Return [x, y] of the center of cell containing provided text 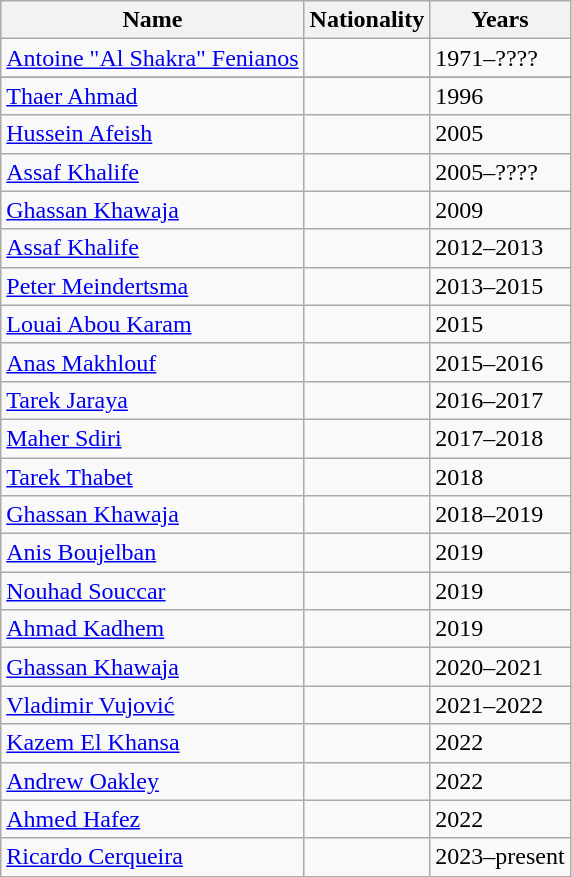
Kazem El Khansa [152, 743]
Antoine "Al Shakra" Fenianos [152, 58]
2017–2018 [500, 438]
Name [152, 20]
1996 [500, 96]
Andrew Oakley [152, 781]
Nouhad Souccar [152, 591]
2018–2019 [500, 515]
Anis Boujelban [152, 553]
2021–2022 [500, 705]
2018 [500, 477]
2012–2013 [500, 248]
2016–2017 [500, 400]
2020–2021 [500, 667]
Ahmad Kadhem [152, 629]
2005 [500, 134]
Maher Sdiri [152, 438]
Ricardo Cerqueira [152, 857]
2013–2015 [500, 286]
Anas Makhlouf [152, 362]
Years [500, 20]
Nationality [367, 20]
Louai Abou Karam [152, 324]
2005–???? [500, 172]
2015 [500, 324]
Tarek Jaraya [152, 400]
Vladimir Vujović [152, 705]
2023–present [500, 857]
Hussein Afeish [152, 134]
Tarek Thabet [152, 477]
2009 [500, 210]
Peter Meindertsma [152, 286]
1971–???? [500, 58]
Thaer Ahmad [152, 96]
2015–2016 [500, 362]
Ahmed Hafez [152, 819]
